Determine the [X, Y] coordinate at the center of the cell enclosing the given text.  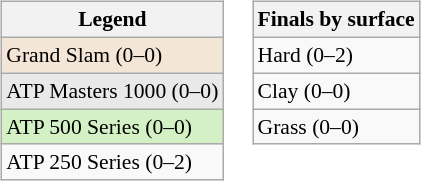
Grass (0–0) [336, 127]
ATP Masters 1000 (0–0) [112, 91]
Grand Slam (0–0) [112, 55]
ATP 250 Series (0–2) [112, 162]
Clay (0–0) [336, 91]
Legend [112, 20]
ATP 500 Series (0–0) [112, 127]
Hard (0–2) [336, 55]
Finals by surface [336, 20]
